From the cell containing the given text, extract its center point as (x, y) coordinate. 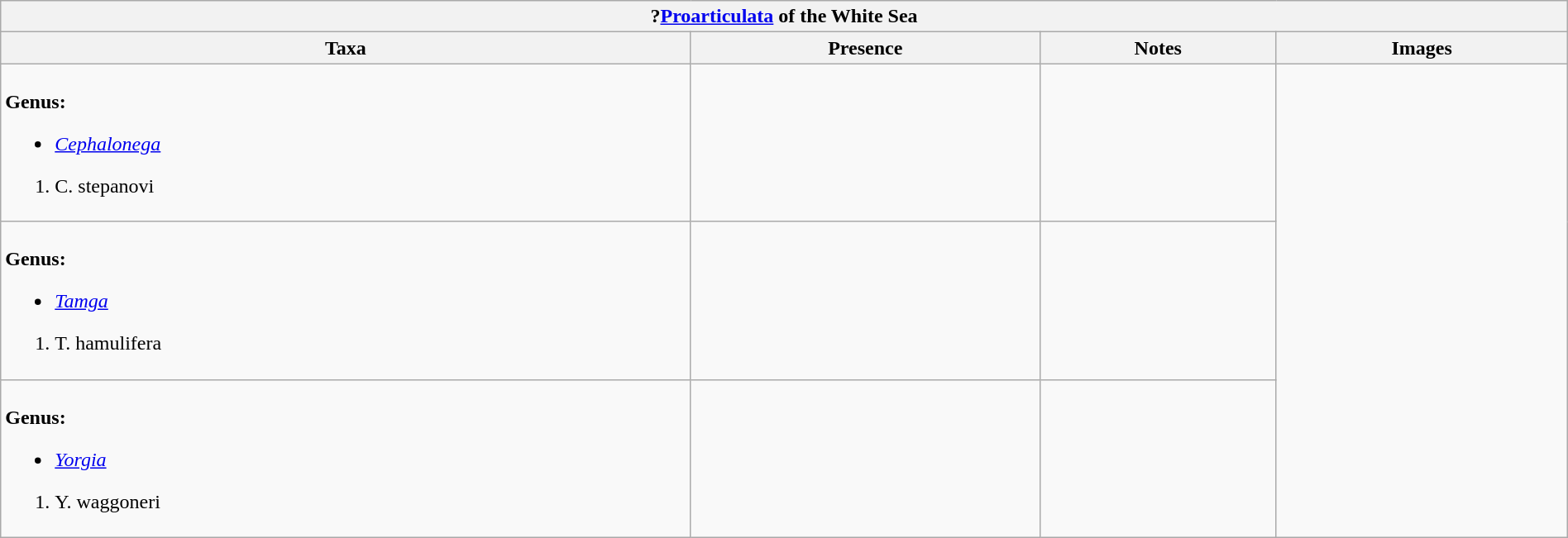
Genus:TamgaT. hamulifera (346, 301)
Genus:YorgiaY. waggoneri (346, 458)
?Proarticulata of the White Sea (784, 17)
Notes (1158, 48)
Images (1422, 48)
Genus:CephalonegaC. stepanovi (346, 142)
Presence (865, 48)
Taxa (346, 48)
